Capture the cell that displays the provided text and extract its (X, Y) central coordinate. 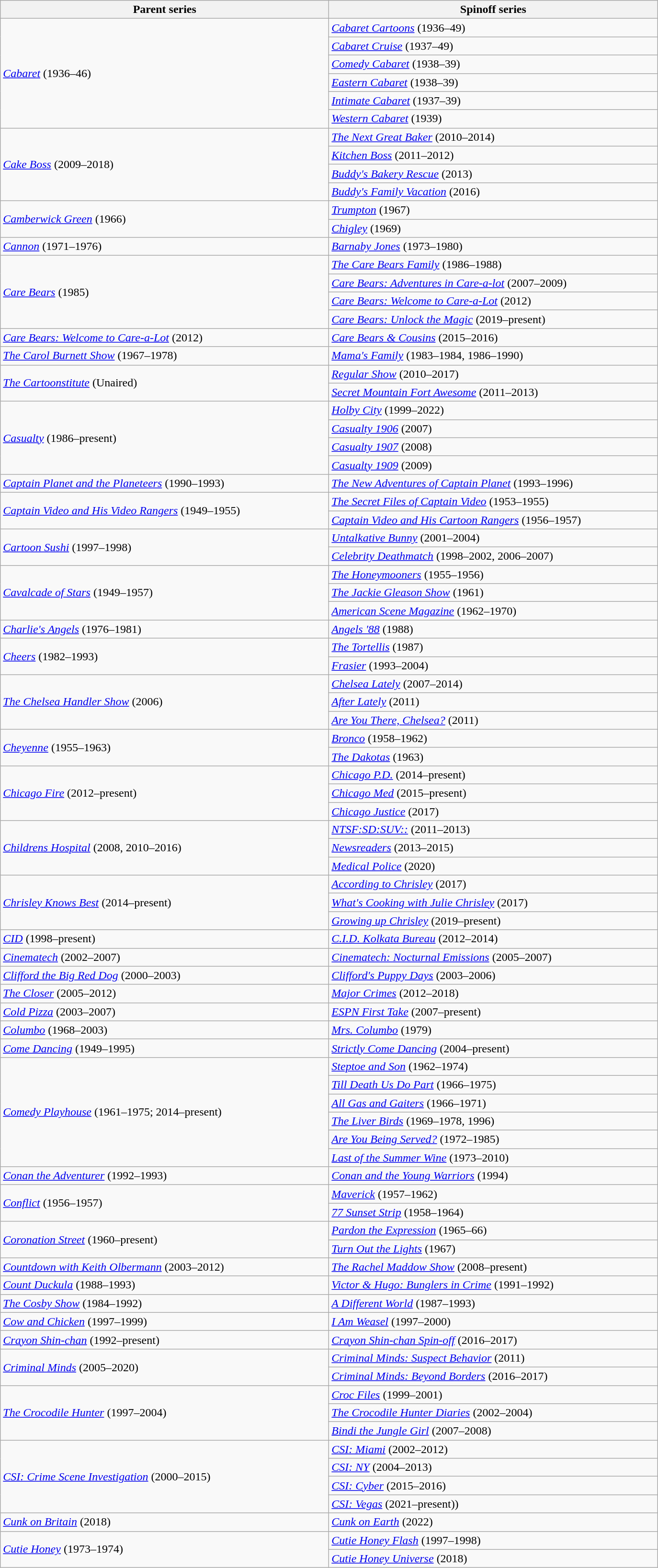
CSI: NY (2004–2013) (493, 1467)
Chicago Justice (2017) (493, 812)
Cabaret (1936–46) (165, 73)
The New Adventures of Captain Planet (1993–1996) (493, 483)
Clifford's Puppy Days (2003–2006) (493, 975)
Cutie Honey Flash (1997–1998) (493, 1540)
The Next Great Baker (2010–2014) (493, 137)
The Honeymooners (1955–1956) (493, 575)
The Crocodile Hunter (1997–2004) (165, 1413)
American Scene Magazine (1962–1970) (493, 611)
Clifford the Big Red Dog (2000–2003) (165, 975)
Medical Police (2020) (493, 866)
NTSF:SD:SUV:: (2011–2013) (493, 830)
The Liver Birds (1969–1978, 1996) (493, 1121)
The Cosby Show (1984–1992) (165, 1303)
Are You Being Served? (1972–1985) (493, 1139)
Mrs. Columbo (1979) (493, 1030)
A Different World (1987–1993) (493, 1303)
Cow and Chicken (1997–1999) (165, 1321)
Cavalcade of Stars (1949–1957) (165, 593)
Cabaret Cartoons (1936–49) (493, 28)
The Cartoonstitute (Unaired) (165, 383)
The Carol Burnett Show (1967–1978) (165, 356)
Barnaby Jones (1973–1980) (493, 247)
Casualty 1907 (2008) (493, 447)
Maverick (1957–1962) (493, 1194)
CSI: Miami (2002–2012) (493, 1449)
Spinoff series (493, 10)
Chelsea Lately (2007–2014) (493, 684)
Captain Video and His Cartoon Rangers (1956–1957) (493, 519)
Western Cabaret (1939) (493, 119)
Cutie Honey (1973–1974) (165, 1549)
Celebrity Deathmatch (1998–2002, 2006–2007) (493, 556)
I Am Weasel (1997–2000) (493, 1321)
Trumpton (1967) (493, 210)
Eastern Cabaret (1938–39) (493, 82)
Captain Video and His Video Rangers (1949–1955) (165, 510)
Major Crimes (2012–2018) (493, 993)
Crayon Shin-chan Spin-off (2016–2017) (493, 1340)
Columbo (1968–2003) (165, 1030)
What's Cooking with Julie Chrisley (2017) (493, 902)
Criminal Minds: Beyond Borders (2016–2017) (493, 1376)
Coronation Street (1960–present) (165, 1240)
Countdown with Keith Olbermann (2003–2012) (165, 1267)
Charlie's Angels (1976–1981) (165, 629)
Cannon (1971–1976) (165, 247)
Kitchen Boss (2011–2012) (493, 155)
Untalkative Bunny (2001–2004) (493, 538)
Chigley (1969) (493, 228)
Victor & Hugo: Bunglers in Crime (1991–1992) (493, 1285)
Cinematech (2002–2007) (165, 957)
The Crocodile Hunter Diaries (2002–2004) (493, 1413)
Cold Pizza (2003–2007) (165, 1012)
After Lately (2011) (493, 702)
Turn Out the Lights (1967) (493, 1249)
Holby City (1999–2022) (493, 410)
Crayon Shin-chan (1992–present) (165, 1340)
Captain Planet and the Planeteers (1990–1993) (165, 483)
Care Bears: Adventures in Care-a-lot (2007–2009) (493, 283)
Mama's Family (1983–1984, 1986–1990) (493, 356)
Are You There, Chelsea? (2011) (493, 720)
Intimate Cabaret (1937–39) (493, 101)
Buddy's Family Vacation (2016) (493, 192)
Cheers (1982–1993) (165, 656)
Care Bears & Cousins (2015–2016) (493, 338)
Regular Show (2010–2017) (493, 374)
Buddy's Bakery Rescue (2013) (493, 173)
Criminal Minds: Suspect Behavior (2011) (493, 1358)
Chicago P.D. (2014–present) (493, 775)
Cartoon Sushi (1997–1998) (165, 547)
Cake Boss (2009–2018) (165, 164)
Secret Mountain Fort Awesome (2011–2013) (493, 392)
All Gas and Gaiters (1966–1971) (493, 1103)
Till Death Us Do Part (1966–1975) (493, 1084)
Croc Files (1999–2001) (493, 1395)
Come Dancing (1949–1995) (165, 1048)
Frasier (1993–2004) (493, 666)
Casualty 1909 (2009) (493, 465)
The Closer (2005–2012) (165, 993)
The Care Bears Family (1986–1988) (493, 265)
Cinematech: Nocturnal Emissions (2005–2007) (493, 957)
Criminal Minds (2005–2020) (165, 1367)
Count Duckula (1988–1993) (165, 1285)
Cunk on Britain (2018) (165, 1522)
Angels '88 (1988) (493, 629)
Care Bears: Unlock the Magic (2019–present) (493, 319)
The Dakotas (1963) (493, 756)
Casualty (1986–present) (165, 438)
Chicago Fire (2012–present) (165, 793)
Bindi the Jungle Girl (2007–2008) (493, 1431)
Cheyenne (1955–1963) (165, 747)
Childrens Hospital (2008, 2010–2016) (165, 848)
CSI: Crime Scene Investigation (2000–2015) (165, 1477)
The Chelsea Handler Show (2006) (165, 702)
Strictly Come Dancing (2004–present) (493, 1048)
Camberwick Green (1966) (165, 219)
CID (1998–present) (165, 939)
Conan and the Young Warriors (1994) (493, 1176)
Parent series (165, 10)
ESPN First Take (2007–present) (493, 1012)
Last of the Summer Wine (1973–2010) (493, 1158)
Cutie Honey Universe (2018) (493, 1558)
The Secret Files of Captain Video (1953–1955) (493, 501)
Care Bears (1985) (165, 292)
C.I.D. Kolkata Bureau (2012–2014) (493, 939)
Chicago Med (2015–present) (493, 793)
CSI: Vegas (2021–present)) (493, 1504)
Casualty 1906 (2007) (493, 429)
The Rachel Maddow Show (2008–present) (493, 1267)
77 Sunset Strip (1958–1964) (493, 1212)
Chrisley Knows Best (2014–present) (165, 902)
Bronco (1958–1962) (493, 738)
Cunk on Earth (2022) (493, 1522)
Conflict (1956–1957) (165, 1203)
The Tortellis (1987) (493, 647)
Cabaret Cruise (1937–49) (493, 46)
Conan the Adventurer (1992–1993) (165, 1176)
Growing up Chrisley (2019–present) (493, 921)
Comedy Playhouse (1961–1975; 2014–present) (165, 1112)
The Jackie Gleason Show (1961) (493, 593)
CSI: Cyber (2015–2016) (493, 1486)
According to Chrisley (2017) (493, 884)
Comedy Cabaret (1938–39) (493, 64)
Newsreaders (2013–2015) (493, 848)
Steptoe and Son (1962–1974) (493, 1066)
Pardon the Expression (1965–66) (493, 1230)
